Return the (X, Y) coordinate for the center point of the cell that contains the specified text.  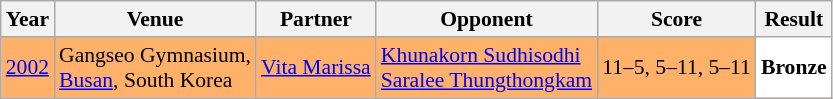
Score (676, 19)
Venue (155, 19)
Opponent (486, 19)
Khunakorn Sudhisodhi Saralee Thungthongkam (486, 68)
2002 (28, 68)
Bronze (794, 68)
Result (794, 19)
Gangseo Gymnasium,Busan, South Korea (155, 68)
Year (28, 19)
11–5, 5–11, 5–11 (676, 68)
Partner (316, 19)
Vita Marissa (316, 68)
